Identify which cell holds the provided text, then report its (X, Y) central coordinate. 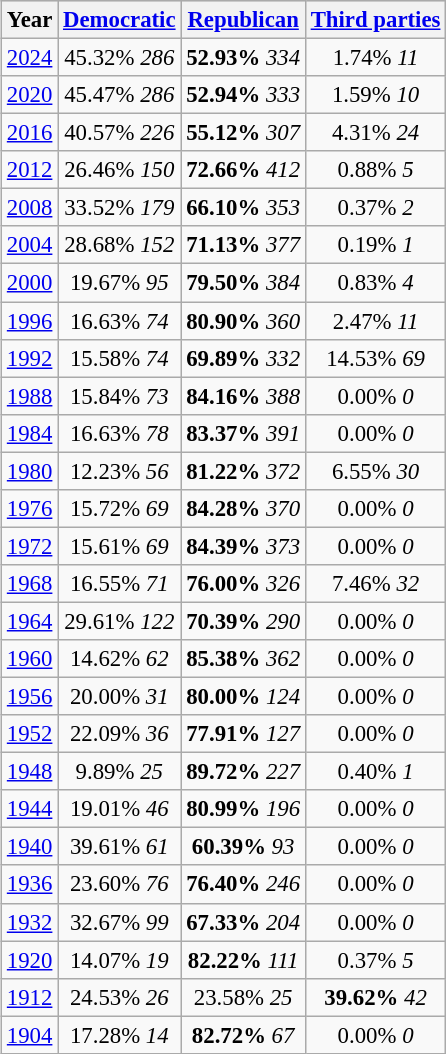
15.58% 74 (120, 358)
39.61% 61 (120, 847)
1948 (30, 772)
2016 (30, 133)
1960 (30, 659)
76.40% 246 (243, 885)
60.39% 93 (243, 847)
71.13% 377 (243, 245)
6.55% 30 (375, 471)
23.58% 25 (243, 997)
Third parties (375, 20)
45.32% 286 (120, 58)
Republican (243, 20)
17.28% 14 (120, 1035)
16.55% 71 (120, 584)
83.37% 391 (243, 433)
0.83% 4 (375, 283)
0.19% 1 (375, 245)
1964 (30, 621)
2.47% 11 (375, 321)
15.84% 73 (120, 396)
1932 (30, 922)
67.33% 204 (243, 922)
2000 (30, 283)
9.89% 25 (120, 772)
55.12% 307 (243, 133)
Democratic (120, 20)
0.37% 5 (375, 960)
0.37% 2 (375, 208)
1976 (30, 509)
82.72% 67 (243, 1035)
Year (30, 20)
0.40% 1 (375, 772)
1956 (30, 697)
0.88% 5 (375, 170)
4.31% 24 (375, 133)
72.66% 412 (243, 170)
1988 (30, 396)
15.61% 69 (120, 546)
20.00% 31 (120, 697)
19.67% 95 (120, 283)
1904 (30, 1035)
80.99% 196 (243, 809)
1996 (30, 321)
39.62% 42 (375, 997)
85.38% 362 (243, 659)
16.63% 74 (120, 321)
23.60% 76 (120, 885)
66.10% 353 (243, 208)
76.00% 326 (243, 584)
80.00% 124 (243, 697)
1944 (30, 809)
24.53% 26 (120, 997)
81.22% 372 (243, 471)
82.22% 111 (243, 960)
1984 (30, 433)
16.63% 78 (120, 433)
2008 (30, 208)
28.68% 152 (120, 245)
1940 (30, 847)
40.57% 226 (120, 133)
84.16% 388 (243, 396)
89.72% 227 (243, 772)
52.94% 333 (243, 95)
1.74% 11 (375, 58)
19.01% 46 (120, 809)
1912 (30, 997)
77.91% 127 (243, 734)
1972 (30, 546)
15.72% 69 (120, 509)
32.67% 99 (120, 922)
26.46% 150 (120, 170)
45.47% 286 (120, 95)
80.90% 360 (243, 321)
2012 (30, 170)
1936 (30, 885)
1992 (30, 358)
1952 (30, 734)
2004 (30, 245)
14.07% 19 (120, 960)
84.28% 370 (243, 509)
2024 (30, 58)
1.59% 10 (375, 95)
1968 (30, 584)
52.93% 334 (243, 58)
7.46% 32 (375, 584)
69.89% 332 (243, 358)
79.50% 384 (243, 283)
29.61% 122 (120, 621)
2020 (30, 95)
33.52% 179 (120, 208)
14.53% 69 (375, 358)
84.39% 373 (243, 546)
14.62% 62 (120, 659)
1920 (30, 960)
70.39% 290 (243, 621)
12.23% 56 (120, 471)
1980 (30, 471)
22.09% 36 (120, 734)
